Extract the (X, Y) coordinate from the center of the cell holding the provided text.  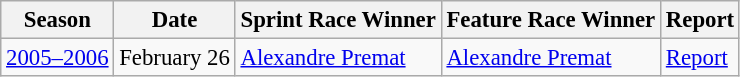
Sprint Race Winner (338, 20)
2005–2006 (58, 58)
February 26 (174, 58)
Season (58, 20)
Feature Race Winner (550, 20)
Date (174, 20)
